Scan for the cell matching the given text and deliver its (x, y) coordinate at center. 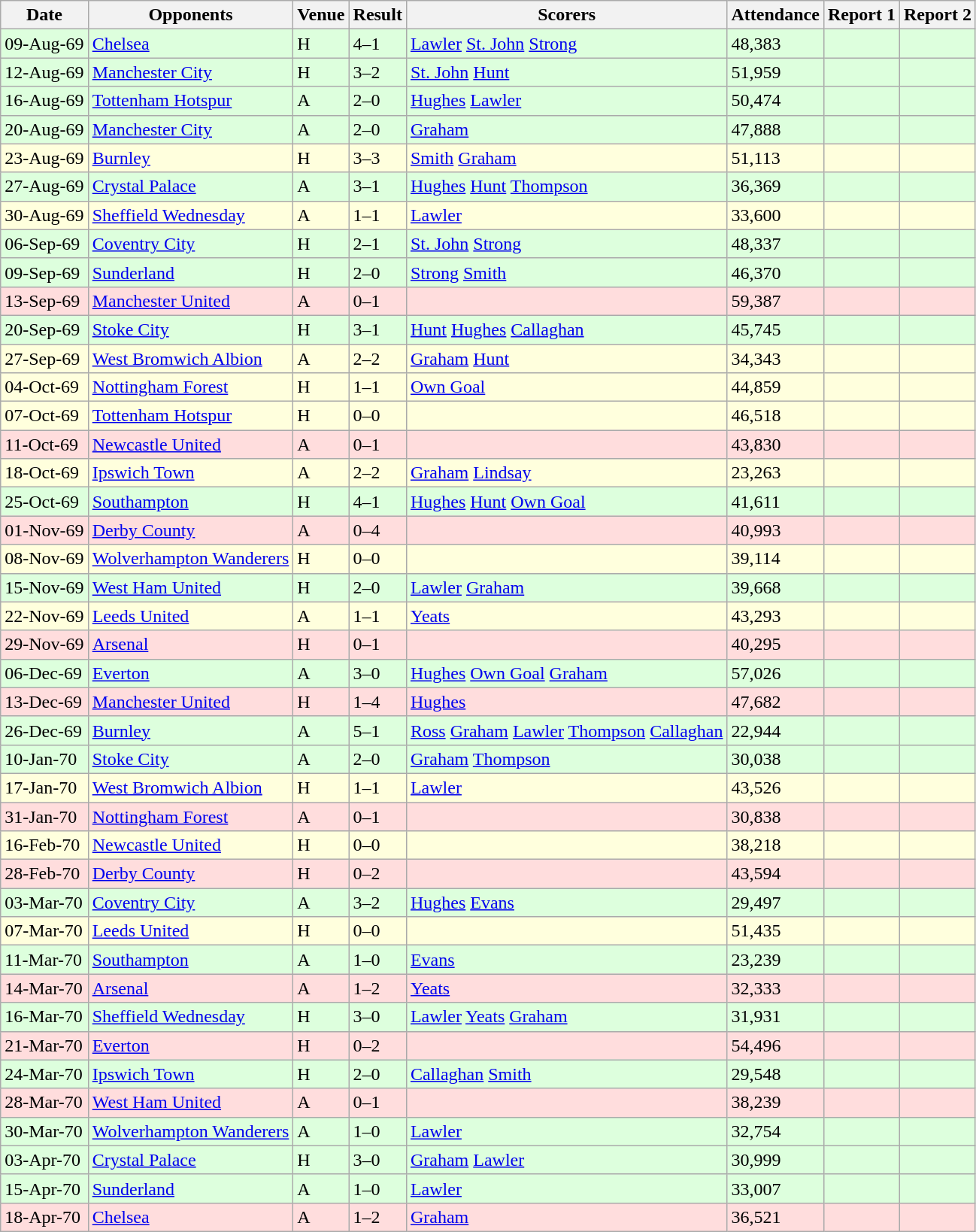
Lawler Graham (567, 587)
22,944 (775, 730)
48,337 (775, 244)
17-Jan-70 (44, 787)
0–4 (377, 530)
Hughes Lawler (567, 101)
29,497 (775, 903)
20-Sep-69 (44, 329)
18-Oct-69 (44, 473)
Attendance (775, 15)
43,830 (775, 445)
31-Jan-70 (44, 816)
16-Feb-70 (44, 845)
25-Oct-69 (44, 502)
16-Mar-70 (44, 1017)
Hughes Own Goal Graham (567, 673)
30-Aug-69 (44, 215)
43,293 (775, 616)
34,343 (775, 359)
Callaghan Smith (567, 1074)
18-Apr-70 (44, 1217)
51,959 (775, 72)
36,521 (775, 1217)
16-Aug-69 (44, 101)
Lawler Yeats Graham (567, 1017)
31,931 (775, 1017)
Venue (321, 15)
46,370 (775, 272)
50,474 (775, 101)
45,745 (775, 329)
27-Aug-69 (44, 187)
30,838 (775, 816)
24-Mar-70 (44, 1074)
28-Feb-70 (44, 874)
51,113 (775, 158)
07-Oct-69 (44, 416)
22-Nov-69 (44, 616)
13-Sep-69 (44, 301)
26-Dec-69 (44, 730)
Result (377, 15)
07-Mar-70 (44, 931)
33,007 (775, 1188)
03-Apr-70 (44, 1160)
33,600 (775, 215)
Ross Graham Lawler Thompson Callaghan (567, 730)
Hughes Hunt Own Goal (567, 502)
Graham Lawler (567, 1160)
Hunt Hughes Callaghan (567, 329)
20-Aug-69 (44, 129)
Hughes (567, 702)
04-Oct-69 (44, 387)
Evans (567, 960)
40,993 (775, 530)
11-Mar-70 (44, 960)
Strong Smith (567, 272)
41,611 (775, 502)
11-Oct-69 (44, 445)
13-Dec-69 (44, 702)
23,263 (775, 473)
30,999 (775, 1160)
23,239 (775, 960)
06-Sep-69 (44, 244)
Report 1 (862, 15)
46,518 (775, 416)
39,668 (775, 587)
30-Mar-70 (44, 1131)
Opponents (191, 15)
03-Mar-70 (44, 903)
38,239 (775, 1103)
10-Jan-70 (44, 759)
38,218 (775, 845)
Report 2 (937, 15)
28-Mar-70 (44, 1103)
08-Nov-69 (44, 559)
40,295 (775, 645)
30,038 (775, 759)
Hughes Hunt Thompson (567, 187)
44,859 (775, 387)
57,026 (775, 673)
29,548 (775, 1074)
2–1 (377, 244)
39,114 (775, 559)
Date (44, 15)
14-Mar-70 (44, 988)
15-Nov-69 (44, 587)
3–3 (377, 158)
32,333 (775, 988)
St. John Strong (567, 244)
15-Apr-70 (44, 1188)
09-Sep-69 (44, 272)
Graham Hunt (567, 359)
29-Nov-69 (44, 645)
Graham Lindsay (567, 473)
47,888 (775, 129)
09-Aug-69 (44, 44)
1–4 (377, 702)
Lawler St. John Strong (567, 44)
48,383 (775, 44)
Smith Graham (567, 158)
51,435 (775, 931)
54,496 (775, 1045)
43,594 (775, 874)
Hughes Evans (567, 903)
Scorers (567, 15)
27-Sep-69 (44, 359)
5–1 (377, 730)
Graham Thompson (567, 759)
01-Nov-69 (44, 530)
12-Aug-69 (44, 72)
32,754 (775, 1131)
Own Goal (567, 387)
47,682 (775, 702)
06-Dec-69 (44, 673)
23-Aug-69 (44, 158)
St. John Hunt (567, 72)
36,369 (775, 187)
59,387 (775, 301)
43,526 (775, 787)
21-Mar-70 (44, 1045)
